Scan for the cell matching the given text and deliver its [x, y] coordinate at center. 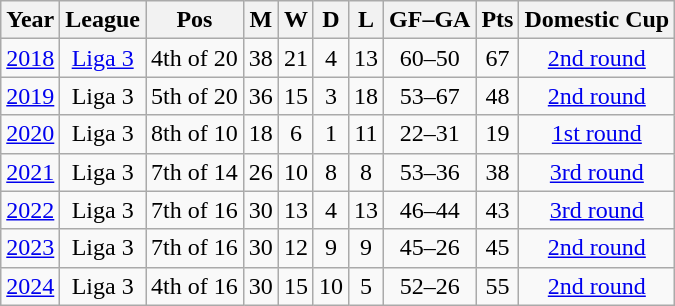
1 [330, 134]
8th of 10 [195, 134]
L [366, 20]
60–50 [430, 58]
4th of 20 [195, 58]
M [260, 20]
2023 [30, 248]
2021 [30, 172]
2019 [30, 96]
21 [296, 58]
League [103, 20]
3 [330, 96]
55 [498, 286]
4th of 16 [195, 286]
2020 [30, 134]
19 [498, 134]
D [330, 20]
W [296, 20]
45 [498, 248]
36 [260, 96]
Domestic Cup [597, 20]
Pos [195, 20]
22–31 [430, 134]
2018 [30, 58]
52–26 [430, 286]
GF–GA [430, 20]
53–67 [430, 96]
7th of 14 [195, 172]
5 [366, 286]
67 [498, 58]
6 [296, 134]
43 [498, 210]
11 [366, 134]
26 [260, 172]
2022 [30, 210]
Pts [498, 20]
48 [498, 96]
45–26 [430, 248]
1st round [597, 134]
53–36 [430, 172]
46–44 [430, 210]
12 [296, 248]
Year [30, 20]
2024 [30, 286]
5th of 20 [195, 96]
